Capture the cell that displays the provided text and extract its (X, Y) central coordinate. 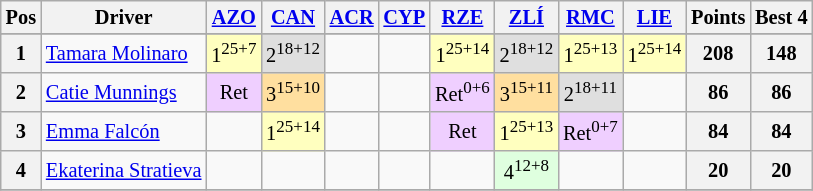
Ret0+7 (590, 132)
218+11 (590, 92)
3 (21, 132)
315+11 (526, 92)
1 (21, 54)
4 (21, 170)
Pos (21, 17)
RMC (590, 17)
CYP (405, 17)
208 (718, 54)
Emma Falcón (124, 132)
Points (718, 17)
Ekaterina Stratieva (124, 170)
ACR (352, 17)
Best 4 (781, 17)
ZLÍ (526, 17)
2 (21, 92)
Tamara Molinaro (124, 54)
125+7 (234, 54)
RZE (462, 17)
Ret0+6 (462, 92)
148 (781, 54)
Catie Munnings (124, 92)
315+10 (292, 92)
LIE (654, 17)
AZO (234, 17)
CAN (292, 17)
412+8 (526, 170)
Driver (124, 17)
